Locate the cell with the specified text and output its [x, y] center coordinate. 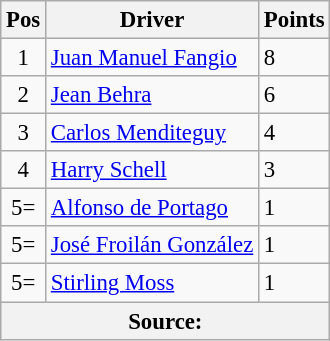
8 [294, 58]
Juan Manuel Fangio [152, 58]
2 [24, 95]
6 [294, 95]
Jean Behra [152, 95]
Alfonso de Portago [152, 208]
Points [294, 20]
José Froilán González [152, 245]
Pos [24, 20]
Stirling Moss [152, 283]
Harry Schell [152, 170]
Source: [166, 321]
Carlos Menditeguy [152, 133]
Driver [152, 20]
